Return the [X, Y] coordinate for the center point of the cell that contains the specified text.  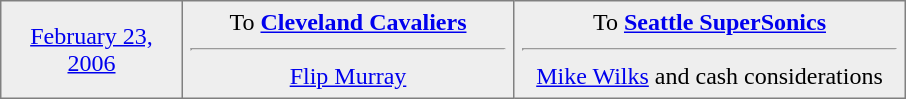
February 23, 2006 [92, 50]
To Seattle SuperSonics Mike Wilks and cash considerations [710, 50]
To Cleveland Cavaliers Flip Murray [348, 50]
